Detect which cell encompasses the target text, then output its [x, y] center coordinate. 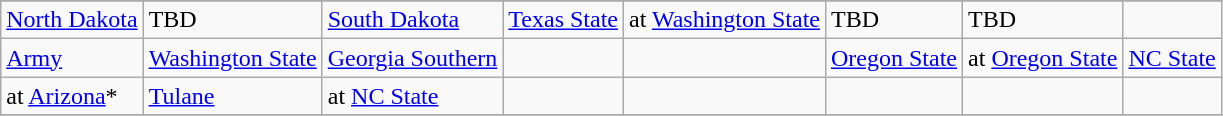
at Arizona* [72, 96]
at NC State [412, 96]
at Oregon State [1043, 58]
North Dakota [72, 20]
at Washington State [724, 20]
Tulane [232, 96]
Texas State [564, 20]
NC State [1172, 58]
Army [72, 58]
Oregon State [894, 58]
Georgia Southern [412, 58]
South Dakota [412, 20]
Washington State [232, 58]
